Find where the given text appears and provide that cell's center as (X, Y) coordinate. 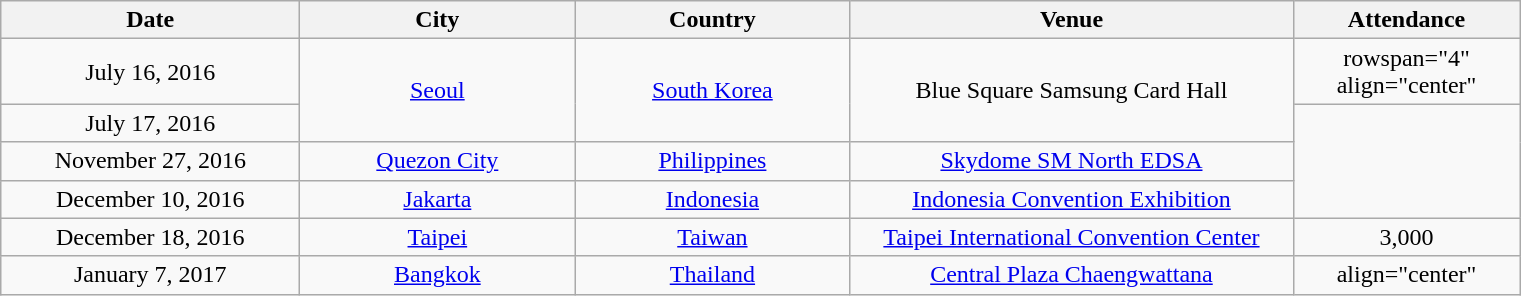
City (438, 20)
Attendance (1406, 20)
Skydome SM North EDSA (1072, 161)
align="center" (1406, 275)
Country (712, 20)
Taipei (438, 237)
July 16, 2016 (150, 72)
November 27, 2016 (150, 161)
December 18, 2016 (150, 237)
Date (150, 20)
January 7, 2017 (150, 275)
Quezon City (438, 161)
Taiwan (712, 237)
Bangkok (438, 275)
Venue (1072, 20)
July 17, 2016 (150, 123)
Philippines (712, 161)
3,000 (1406, 237)
Indonesia Convention Exhibition (1072, 199)
Jakarta (438, 199)
Central Plaza Chaengwattana (1072, 275)
Seoul (438, 90)
December 10, 2016 (150, 199)
Thailand (712, 275)
Taipei International Convention Center (1072, 237)
Blue Square Samsung Card Hall (1072, 90)
South Korea (712, 90)
rowspan="4" align="center" (1406, 72)
Indonesia (712, 199)
